Search for the cell housing the specified text and yield its [X, Y] center coordinate. 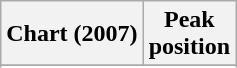
Chart (2007) [72, 34]
Peakposition [189, 34]
